From the cell containing the given text, extract its center point as [x, y] coordinate. 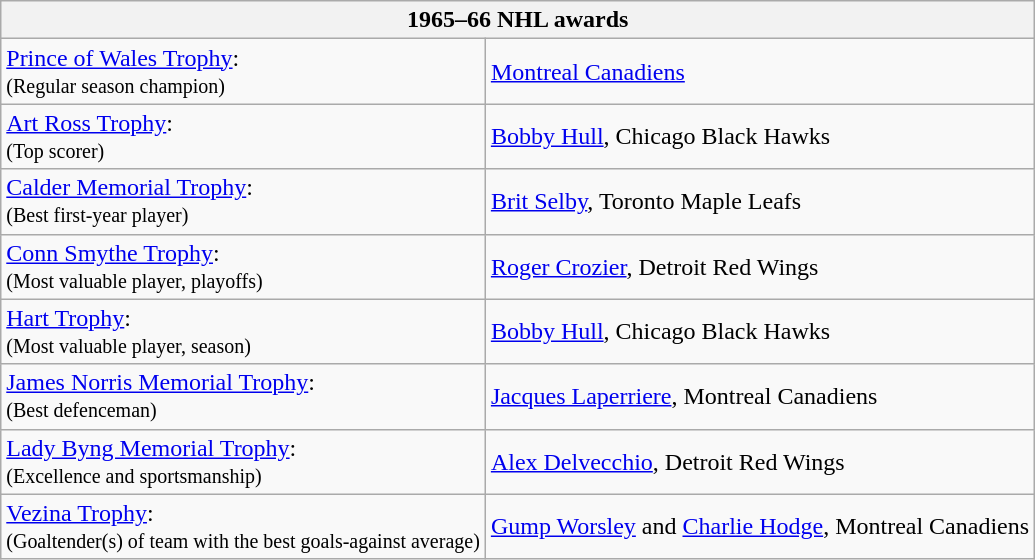
Art Ross Trophy:(Top scorer) [244, 136]
James Norris Memorial Trophy:(Best defenceman) [244, 396]
Brit Selby, Toronto Maple Leafs [760, 202]
1965–66 NHL awards [518, 20]
Alex Delvecchio, Detroit Red Wings [760, 462]
Roger Crozier, Detroit Red Wings [760, 266]
Gump Worsley and Charlie Hodge, Montreal Canadiens [760, 526]
Jacques Laperriere, Montreal Canadiens [760, 396]
Lady Byng Memorial Trophy:(Excellence and sportsmanship) [244, 462]
Hart Trophy:(Most valuable player, season) [244, 332]
Conn Smythe Trophy:(Most valuable player, playoffs) [244, 266]
Montreal Canadiens [760, 72]
Vezina Trophy:(Goaltender(s) of team with the best goals-against average) [244, 526]
Calder Memorial Trophy:(Best first-year player) [244, 202]
Prince of Wales Trophy:(Regular season champion) [244, 72]
